Scan for the cell matching the given text and deliver its [x, y] coordinate at center. 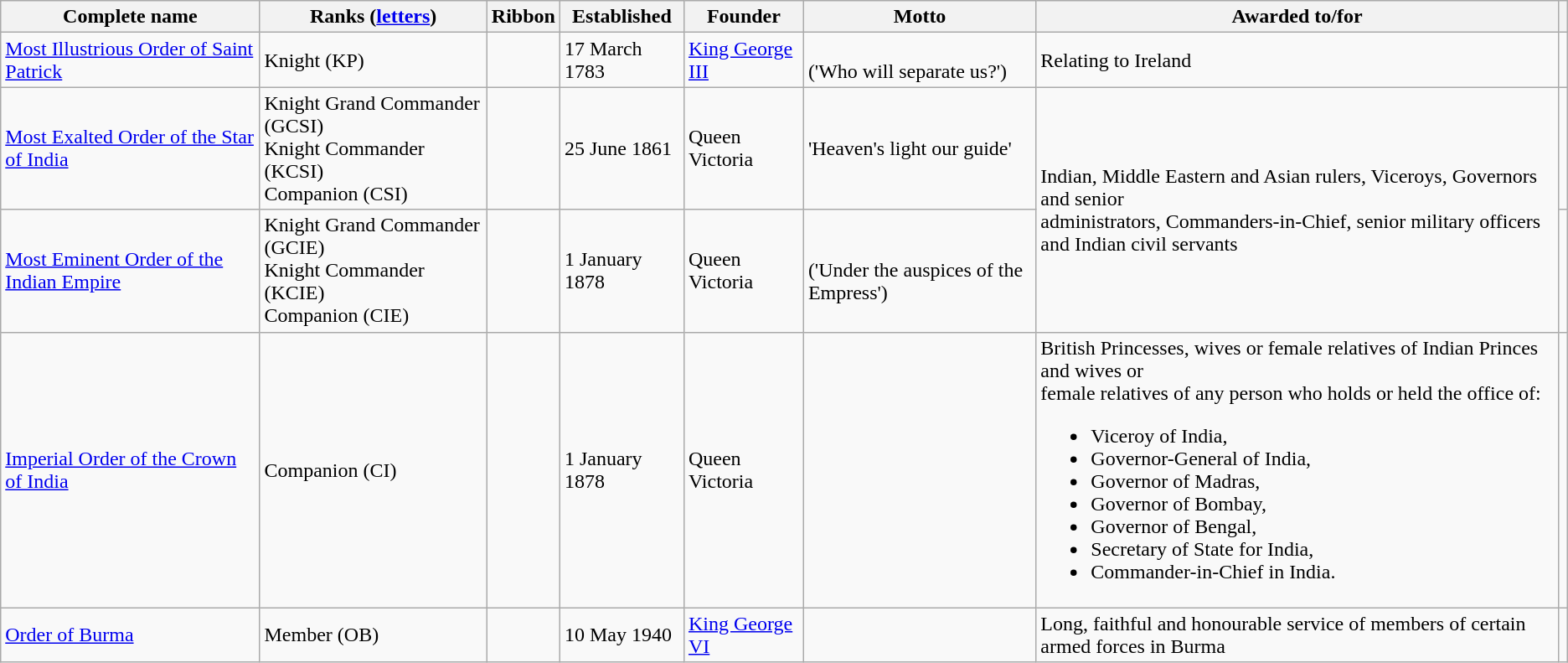
Companion (CI) [374, 469]
King George III [744, 60]
Knight Grand Commander (GCSI)Knight Commander (KCSI)Companion (CSI) [374, 148]
17 March 1783 [622, 60]
Knight Grand Commander (GCIE)Knight Commander (KCIE)Companion (CIE) [374, 271]
Imperial Order of the Crown of India [131, 469]
10 May 1940 [622, 635]
Most Illustrious Order of Saint Patrick [131, 60]
('Who will separate us?') [920, 60]
Knight (KP) [374, 60]
Relating to Ireland [1297, 60]
Complete name [131, 17]
Long, faithful and honourable service of members of certain armed forces in Burma [1297, 635]
Ranks (letters) [374, 17]
Member (OB) [374, 635]
('Under the auspices of the Empress') [920, 271]
25 June 1861 [622, 148]
Most Eminent Order of the Indian Empire [131, 271]
Founder [744, 17]
Most Exalted Order of the Star of India [131, 148]
Motto [920, 17]
Established [622, 17]
'Heaven's light our guide' [920, 148]
Ribbon [523, 17]
Order of Burma [131, 635]
Awarded to/for [1297, 17]
King George VI [744, 635]
